Extract the [x, y] coordinate from the center of the cell holding the provided text.  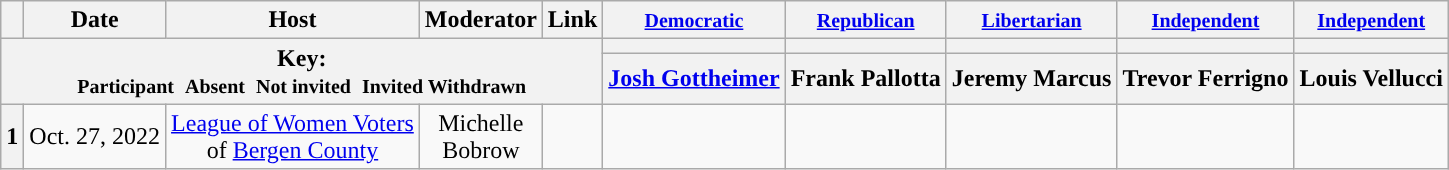
Oct. 27, 2022 [95, 136]
MichelleBobrow [480, 136]
Josh Gottheimer [694, 78]
Louis Vellucci [1371, 78]
League of Women Votersof Bergen County [293, 136]
Key: Participant Absent Not invited Invited Withdrawn [302, 72]
Trevor Ferrigno [1206, 78]
Democratic [694, 20]
Date [95, 20]
Link [572, 20]
Libertarian [1032, 20]
Jeremy Marcus [1032, 78]
Host [293, 20]
Republican [866, 20]
Moderator [480, 20]
Frank Pallotta [866, 78]
1 [12, 136]
